Search for the cell housing the specified text and yield its (X, Y) center coordinate. 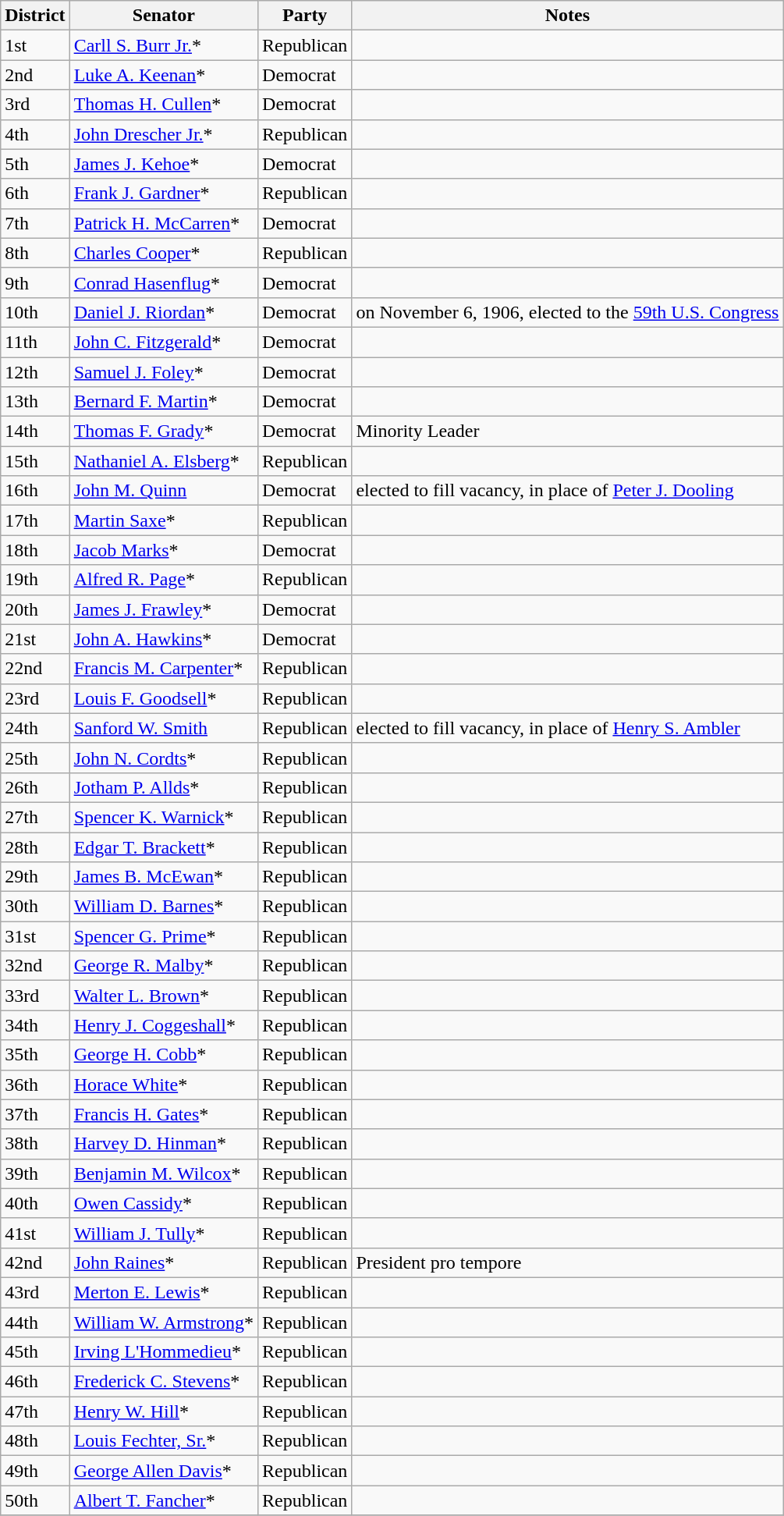
35th (35, 1055)
Daniel J. Riordan* (164, 312)
Sanford W. Smith (164, 728)
49th (35, 1471)
Owen Cassidy* (164, 1203)
George H. Cobb* (164, 1055)
James J. Frawley* (164, 609)
37th (35, 1114)
Louis Fechter, Sr.* (164, 1441)
13th (35, 402)
Minority Leader (568, 431)
9th (35, 282)
43rd (35, 1292)
3rd (35, 105)
42nd (35, 1262)
Notes (568, 16)
James B. McEwan* (164, 877)
John N. Cordts* (164, 758)
1st (35, 45)
Martin Saxe* (164, 520)
John A. Hawkins* (164, 639)
Luke A. Keenan* (164, 75)
on November 6, 1906, elected to the 59th U.S. Congress (568, 312)
Jotham P. Allds* (164, 787)
District (35, 16)
24th (35, 728)
34th (35, 1025)
Thomas F. Grady* (164, 431)
15th (35, 461)
Louis F. Goodsell* (164, 698)
22nd (35, 669)
Charles Cooper* (164, 253)
32nd (35, 966)
Jacob Marks* (164, 550)
Henry W. Hill* (164, 1411)
47th (35, 1411)
29th (35, 877)
William D. Barnes* (164, 907)
7th (35, 223)
Albert T. Fancher* (164, 1500)
25th (35, 758)
Alfred R. Page* (164, 580)
14th (35, 431)
Nathaniel A. Elsberg* (164, 461)
20th (35, 609)
2nd (35, 75)
Thomas H. Cullen* (164, 105)
23rd (35, 698)
31st (35, 936)
17th (35, 520)
John Raines* (164, 1262)
27th (35, 817)
45th (35, 1352)
18th (35, 550)
5th (35, 164)
38th (35, 1144)
10th (35, 312)
11th (35, 342)
Francis M. Carpenter* (164, 669)
Frank J. Gardner* (164, 193)
President pro tempore (568, 1262)
50th (35, 1500)
Horace White* (164, 1085)
41st (35, 1233)
George Allen Davis* (164, 1471)
8th (35, 253)
28th (35, 847)
36th (35, 1085)
James J. Kehoe* (164, 164)
Party (305, 16)
William J. Tully* (164, 1233)
Frederick C. Stevens* (164, 1382)
George R. Malby* (164, 966)
John M. Quinn (164, 491)
Spencer G. Prime* (164, 936)
Edgar T. Brackett* (164, 847)
48th (35, 1441)
46th (35, 1382)
Harvey D. Hinman* (164, 1144)
Conrad Hasenflug* (164, 282)
39th (35, 1173)
26th (35, 787)
Bernard F. Martin* (164, 402)
Senator (164, 16)
33rd (35, 996)
4th (35, 134)
12th (35, 372)
Irving L'Hommedieu* (164, 1352)
Francis H. Gates* (164, 1114)
elected to fill vacancy, in place of Peter J. Dooling (568, 491)
40th (35, 1203)
Henry J. Coggeshall* (164, 1025)
21st (35, 639)
John Drescher Jr.* (164, 134)
19th (35, 580)
Merton E. Lewis* (164, 1292)
elected to fill vacancy, in place of Henry S. Ambler (568, 728)
Walter L. Brown* (164, 996)
William W. Armstrong* (164, 1323)
Patrick H. McCarren* (164, 223)
John C. Fitzgerald* (164, 342)
44th (35, 1323)
16th (35, 491)
6th (35, 193)
Spencer K. Warnick* (164, 817)
Carll S. Burr Jr.* (164, 45)
Samuel J. Foley* (164, 372)
Benjamin M. Wilcox* (164, 1173)
30th (35, 907)
